Return the [X, Y] coordinate for the center point of the cell that contains the specified text.  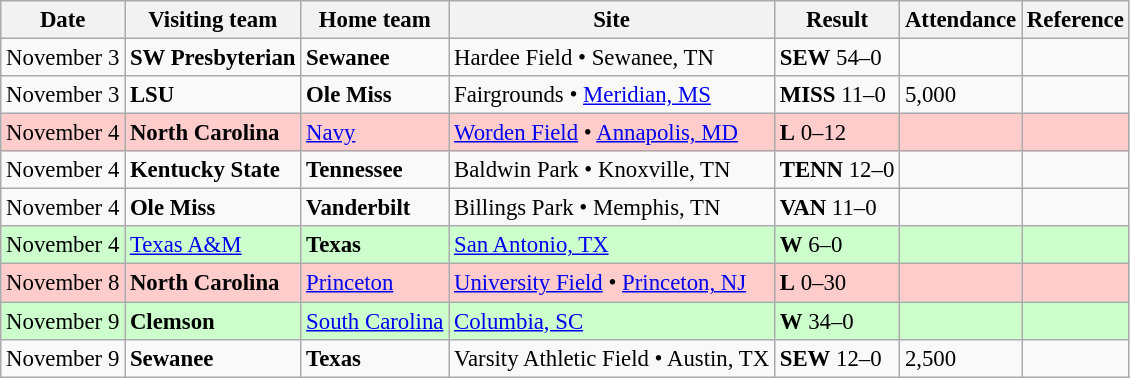
5,000 [961, 95]
Kentucky State [213, 170]
Texas A&M [213, 245]
Tennessee [375, 170]
Visiting team [213, 20]
Worden Field • Annapolis, MD [612, 133]
South Carolina [375, 321]
San Antonio, TX [612, 245]
University Field • Princeton, NJ [612, 283]
Clemson [213, 321]
L 0–30 [836, 283]
Baldwin Park • Knoxville, TN [612, 170]
Reference [1076, 20]
Home team [375, 20]
SEW 12–0 [836, 358]
Billings Park • Memphis, TN [612, 208]
Navy [375, 133]
L 0–12 [836, 133]
2,500 [961, 358]
Vanderbilt [375, 208]
Columbia, SC [612, 321]
Result [836, 20]
November 8 [63, 283]
VAN 11–0 [836, 208]
Fairgrounds • Meridian, MS [612, 95]
SW Presbyterian [213, 58]
Hardee Field • Sewanee, TN [612, 58]
MISS 11–0 [836, 95]
LSU [213, 95]
Site [612, 20]
Date [63, 20]
W 34–0 [836, 321]
W 6–0 [836, 245]
Attendance [961, 20]
Princeton [375, 283]
SEW 54–0 [836, 58]
TENN 12–0 [836, 170]
Varsity Athletic Field • Austin, TX [612, 358]
